Identify which cell holds the provided text, then report its [x, y] central coordinate. 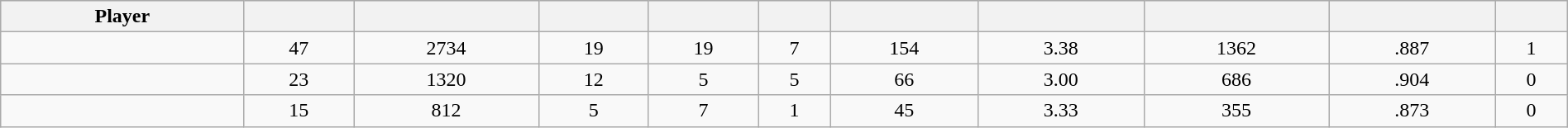
23 [299, 79]
45 [904, 111]
3.33 [1060, 111]
686 [1236, 79]
355 [1236, 111]
812 [447, 111]
15 [299, 111]
Player [122, 17]
66 [904, 79]
3.00 [1060, 79]
.873 [1413, 111]
3.38 [1060, 48]
.887 [1413, 48]
12 [594, 79]
.904 [1413, 79]
154 [904, 48]
2734 [447, 48]
47 [299, 48]
1362 [1236, 48]
1320 [447, 79]
